Return (x, y) of the center of cell containing provided text 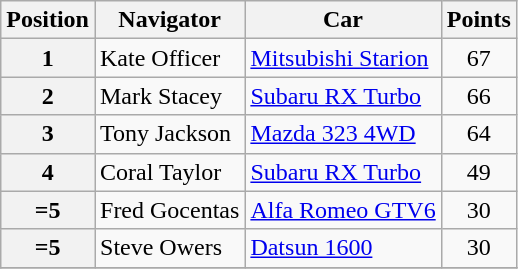
Fred Gocentas (169, 210)
Alfa Romeo GTV6 (343, 210)
Mark Stacey (169, 96)
Navigator (169, 20)
66 (478, 96)
Tony Jackson (169, 134)
67 (478, 58)
Mazda 323 4WD (343, 134)
Coral Taylor (169, 172)
4 (48, 172)
1 (48, 58)
Car (343, 20)
Points (478, 20)
Position (48, 20)
2 (48, 96)
Datsun 1600 (343, 248)
49 (478, 172)
Kate Officer (169, 58)
3 (48, 134)
Steve Owers (169, 248)
64 (478, 134)
Mitsubishi Starion (343, 58)
